Locate the cell with the specified text and output its (X, Y) center coordinate. 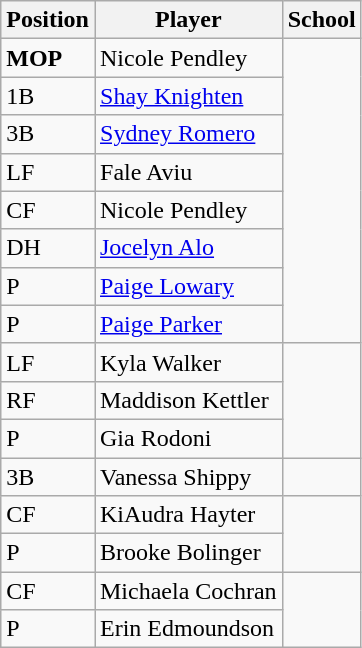
Sydney Romero (188, 134)
Jocelyn Alo (188, 248)
Gia Rodoni (188, 438)
Position (48, 20)
Michaela Cochran (188, 591)
1B (48, 96)
School (322, 20)
Fale Aviu (188, 172)
RF (48, 400)
Maddison Kettler (188, 400)
KiAudra Hayter (188, 515)
Kyla Walker (188, 362)
MOP (48, 58)
Paige Parker (188, 324)
Brooke Bolinger (188, 553)
DH (48, 248)
Erin Edmoundson (188, 629)
Paige Lowary (188, 286)
Vanessa Shippy (188, 477)
Player (188, 20)
Shay Knighten (188, 96)
